Return the (X, Y) coordinate for the center point of the cell that contains the specified text.  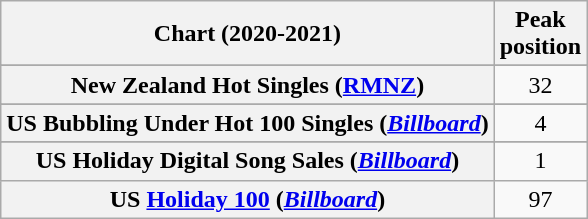
1 (540, 161)
Chart (2020-2021) (248, 34)
4 (540, 123)
32 (540, 85)
US Bubbling Under Hot 100 Singles (Billboard) (248, 123)
US Holiday Digital Song Sales (Billboard) (248, 161)
New Zealand Hot Singles (RMNZ) (248, 85)
97 (540, 199)
Peakposition (540, 34)
US Holiday 100 (Billboard) (248, 199)
